Return [x, y] of the center of cell containing provided text 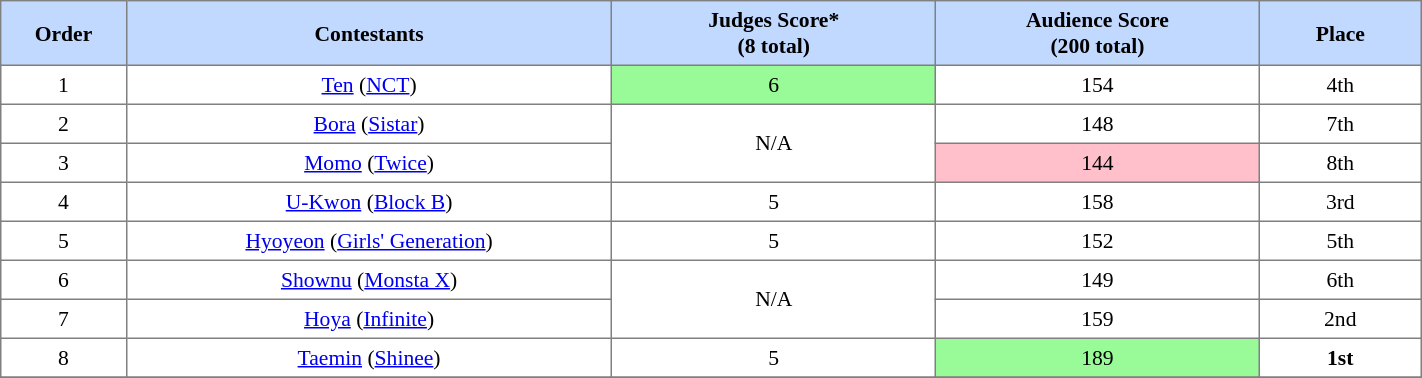
Order [64, 33]
Hoya (Infinite) [369, 318]
Shownu (Monsta X) [369, 280]
Bora (Sistar) [369, 124]
Judges Score*(8 total) [774, 33]
5th [1340, 240]
7th [1340, 124]
Momo (Twice) [369, 162]
3rd [1340, 202]
154 [1098, 84]
159 [1098, 318]
2 [64, 124]
8 [64, 358]
Ten (NCT) [369, 84]
3 [64, 162]
2nd [1340, 318]
149 [1098, 280]
158 [1098, 202]
1st [1340, 358]
Contestants [369, 33]
8th [1340, 162]
4th [1340, 84]
148 [1098, 124]
U-Kwon (Block B) [369, 202]
189 [1098, 358]
Hyoyeon (Girls' Generation) [369, 240]
Taemin (Shinee) [369, 358]
Place [1340, 33]
152 [1098, 240]
7 [64, 318]
1 [64, 84]
4 [64, 202]
Audience Score(200 total) [1098, 33]
144 [1098, 162]
6th [1340, 280]
